Locate the cell with the specified text and output its [x, y] center coordinate. 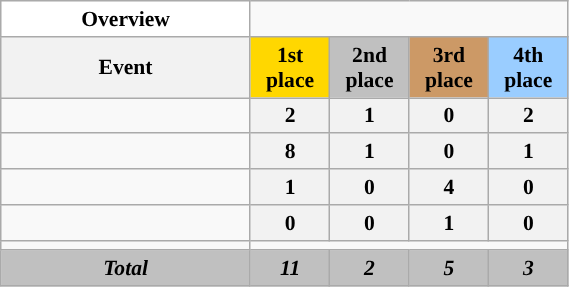
2nd place [370, 68]
4th place [528, 68]
8 [290, 152]
Overview [126, 19]
5 [448, 269]
Event [126, 68]
4 [448, 187]
3 [528, 269]
3rd place [448, 68]
Total [126, 269]
11 [290, 269]
1st place [290, 68]
